Identify which cell holds the provided text, then report its [x, y] central coordinate. 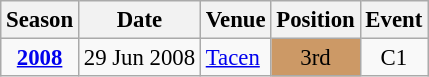
C1 [394, 58]
Position [316, 20]
Venue [236, 20]
Tacen [236, 58]
Event [394, 20]
Date [139, 20]
Season [40, 20]
29 Jun 2008 [139, 58]
3rd [316, 58]
2008 [40, 58]
